Detect which cell encompasses the target text, then output its [x, y] center coordinate. 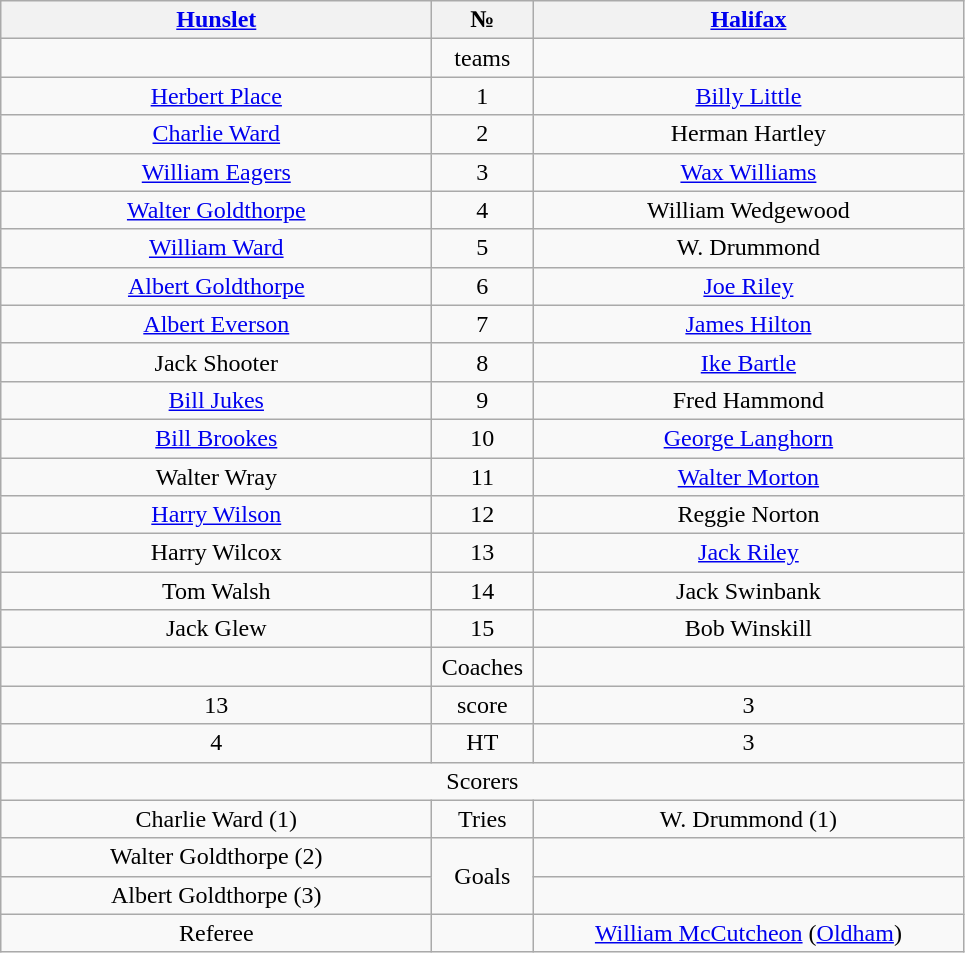
Jack Shooter [216, 362]
1 [482, 96]
Bill Brookes [216, 438]
10 [482, 438]
HT [482, 743]
Reggie Norton [748, 515]
W. Drummond (1) [748, 819]
Albert Goldthorpe (3) [216, 895]
Herman Hartley [748, 134]
11 [482, 477]
Albert Everson [216, 324]
2 [482, 134]
Walter Goldthorpe [216, 210]
Hunslet [216, 20]
Bob Winskill [748, 629]
Bill Jukes [216, 400]
Herbert Place [216, 96]
Albert Goldthorpe [216, 286]
Scorers [482, 781]
9 [482, 400]
14 [482, 591]
12 [482, 515]
15 [482, 629]
William Wedgewood [748, 210]
Walter Wray [216, 477]
Harry Wilcox [216, 553]
Charlie Ward [216, 134]
William McCutcheon (Oldham) [748, 933]
Jack Riley [748, 553]
№ [482, 20]
Harry Wilson [216, 515]
Joe Riley [748, 286]
Fred Hammond [748, 400]
Halifax [748, 20]
Tries [482, 819]
James Hilton [748, 324]
George Langhorn [748, 438]
Ike Bartle [748, 362]
Billy Little [748, 96]
8 [482, 362]
7 [482, 324]
Walter Goldthorpe (2) [216, 857]
Jack Swinbank [748, 591]
William Eagers [216, 172]
Charlie Ward (1) [216, 819]
5 [482, 248]
Wax Williams [748, 172]
teams [482, 58]
Referee [216, 933]
Jack Glew [216, 629]
score [482, 705]
Walter Morton [748, 477]
Tom Walsh [216, 591]
William Ward [216, 248]
Goals [482, 876]
Coaches [482, 667]
6 [482, 286]
W. Drummond [748, 248]
